Locate the cell with the specified text and output its [X, Y] center coordinate. 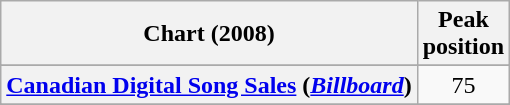
75 [463, 85]
Chart (2008) [209, 34]
Canadian Digital Song Sales (Billboard) [209, 85]
Peakposition [463, 34]
